For the text-containing cell, return its midpoint in [X, Y] coordinate format. 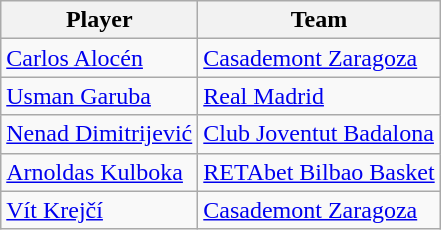
Player [100, 20]
Real Madrid [319, 96]
Team [319, 20]
Arnoldas Kulboka [100, 172]
Usman Garuba [100, 96]
Nenad Dimitrijević [100, 134]
Carlos Alocén [100, 58]
Vít Krejčí [100, 210]
Club Joventut Badalona [319, 134]
RETAbet Bilbao Basket [319, 172]
